Find where the given text appears and provide that cell's center as (x, y) coordinate. 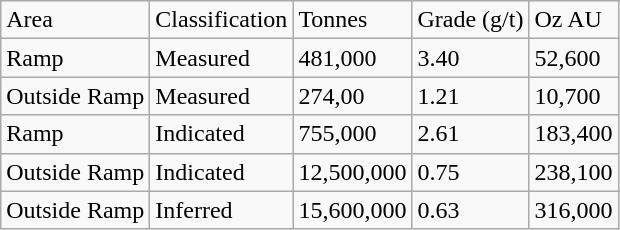
52,600 (574, 58)
Inferred (222, 210)
3.40 (470, 58)
2.61 (470, 134)
0.75 (470, 172)
0.63 (470, 210)
238,100 (574, 172)
1.21 (470, 96)
183,400 (574, 134)
755,000 (352, 134)
10,700 (574, 96)
Oz AU (574, 20)
Grade (g/t) (470, 20)
12,500,000 (352, 172)
Classification (222, 20)
481,000 (352, 58)
316,000 (574, 210)
Tonnes (352, 20)
274,00 (352, 96)
15,600,000 (352, 210)
Area (76, 20)
